Pinpoint the cell where the given text exists, returning its (X, Y) midpoint coordinate. 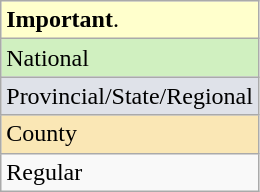
Provincial/State/Regional (130, 96)
Regular (130, 172)
County (130, 134)
National (130, 58)
Important. (130, 20)
